Return the [X, Y] coordinate for the center point of the cell that contains the specified text.  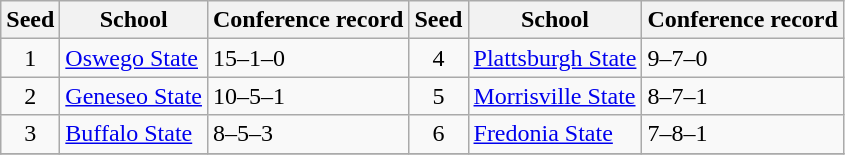
4 [438, 58]
Geneseo State [134, 96]
9–7–0 [742, 58]
Oswego State [134, 58]
Plattsburgh State [555, 58]
Buffalo State [134, 134]
8–7–1 [742, 96]
7–8–1 [742, 134]
15–1–0 [308, 58]
6 [438, 134]
8–5–3 [308, 134]
Fredonia State [555, 134]
3 [30, 134]
5 [438, 96]
2 [30, 96]
1 [30, 58]
Morrisville State [555, 96]
10–5–1 [308, 96]
